Provide the (x, y) coordinate of the cell's center where the given text is located.  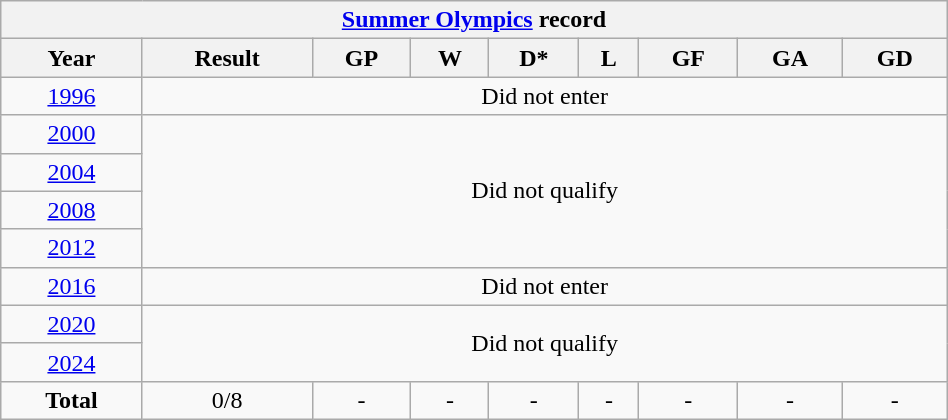
0/8 (227, 400)
2012 (72, 248)
GD (894, 58)
Summer Olympics record (474, 20)
2024 (72, 362)
2020 (72, 324)
L (609, 58)
2016 (72, 286)
Result (227, 58)
GF (688, 58)
D* (534, 58)
1996 (72, 96)
GA (790, 58)
2008 (72, 210)
Total (72, 400)
GP (362, 58)
Year (72, 58)
2000 (72, 134)
W (450, 58)
2004 (72, 172)
